Locate the cell with the specified text and output its (X, Y) center coordinate. 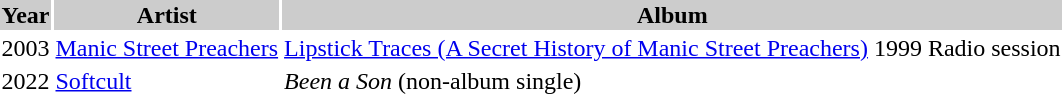
2003 (26, 48)
Manic Street Preachers (167, 48)
Artist (167, 15)
Year (26, 15)
